Locate the cell with the specified text and output its (X, Y) center coordinate. 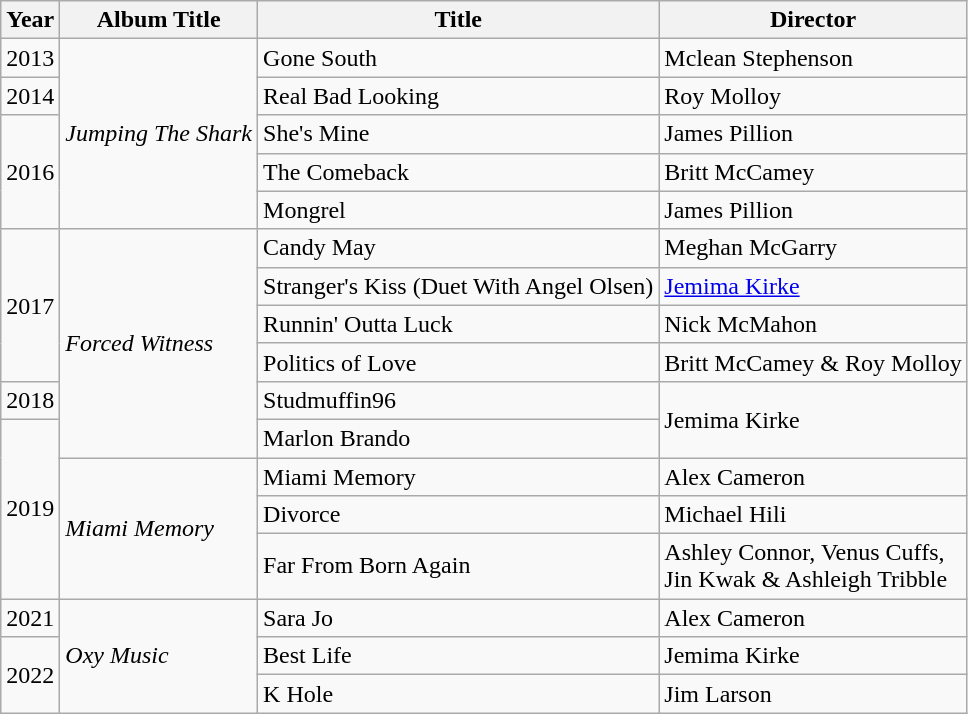
Gone South (458, 58)
Jim Larson (813, 694)
Runnin' Outta Luck (458, 324)
Jumping The Shark (159, 134)
2021 (30, 618)
2014 (30, 96)
2019 (30, 508)
Candy May (458, 248)
Michael Hili (813, 515)
Ashley Connor, Venus Cuffs, Jin Kwak & Ashleigh Tribble (813, 566)
Title (458, 20)
Britt McCamey & Roy Molloy (813, 362)
She's Mine (458, 134)
Album Title (159, 20)
Best Life (458, 656)
Director (813, 20)
Mongrel (458, 210)
Real Bad Looking (458, 96)
Mclean Stephenson (813, 58)
Britt McCamey (813, 172)
2016 (30, 172)
2017 (30, 305)
Forced Witness (159, 343)
2018 (30, 400)
Nick McMahon (813, 324)
Roy Molloy (813, 96)
2013 (30, 58)
Studmuffin96 (458, 400)
Oxy Music (159, 656)
K Hole (458, 694)
Divorce (458, 515)
Stranger's Kiss (Duet With Angel Olsen) (458, 286)
2022 (30, 675)
Sara Jo (458, 618)
Politics of Love (458, 362)
The Comeback (458, 172)
Year (30, 20)
Meghan McGarry (813, 248)
Far From Born Again (458, 566)
Marlon Brando (458, 438)
